Locate the cell with the specified text and output its [x, y] center coordinate. 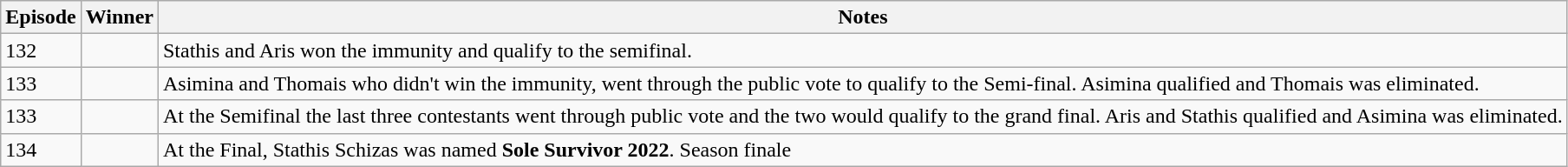
Stathis and Aris won the immunity and qualify to the semifinal. [862, 50]
At the Final, Stathis Schizas was named Sole Survivor 2022. Season finale [862, 150]
Episode [41, 17]
Winner [120, 17]
132 [41, 50]
134 [41, 150]
Notes [862, 17]
